Provide the (x, y) coordinate of the cell's center where the given text is located.  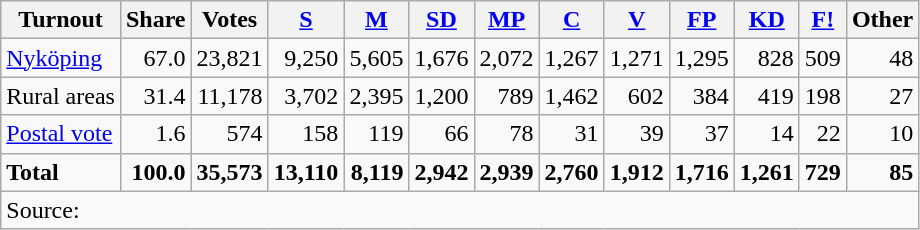
100.0 (156, 172)
3,702 (306, 96)
MP (506, 20)
1,261 (766, 172)
198 (822, 96)
158 (306, 134)
Total (61, 172)
FP (702, 20)
419 (766, 96)
13,110 (306, 172)
Source: (460, 210)
2,395 (376, 96)
39 (636, 134)
1,295 (702, 58)
85 (882, 172)
V (636, 20)
2,760 (572, 172)
574 (230, 134)
27 (882, 96)
KD (766, 20)
5,605 (376, 58)
14 (766, 134)
Postal vote (61, 134)
1,912 (636, 172)
48 (882, 58)
Nyköping (61, 58)
S (306, 20)
Votes (230, 20)
SD (442, 20)
Turnout (61, 20)
828 (766, 58)
8,119 (376, 172)
384 (702, 96)
9,250 (306, 58)
10 (882, 134)
2,072 (506, 58)
729 (822, 172)
78 (506, 134)
1,462 (572, 96)
119 (376, 134)
31 (572, 134)
Other (882, 20)
509 (822, 58)
Share (156, 20)
1,716 (702, 172)
1,271 (636, 58)
2,942 (442, 172)
23,821 (230, 58)
1,200 (442, 96)
66 (442, 134)
789 (506, 96)
67.0 (156, 58)
M (376, 20)
11,178 (230, 96)
1,267 (572, 58)
35,573 (230, 172)
C (572, 20)
1,676 (442, 58)
37 (702, 134)
Rural areas (61, 96)
F! (822, 20)
2,939 (506, 172)
31.4 (156, 96)
1.6 (156, 134)
22 (822, 134)
602 (636, 96)
